Detect which cell encompasses the target text, then output its (X, Y) center coordinate. 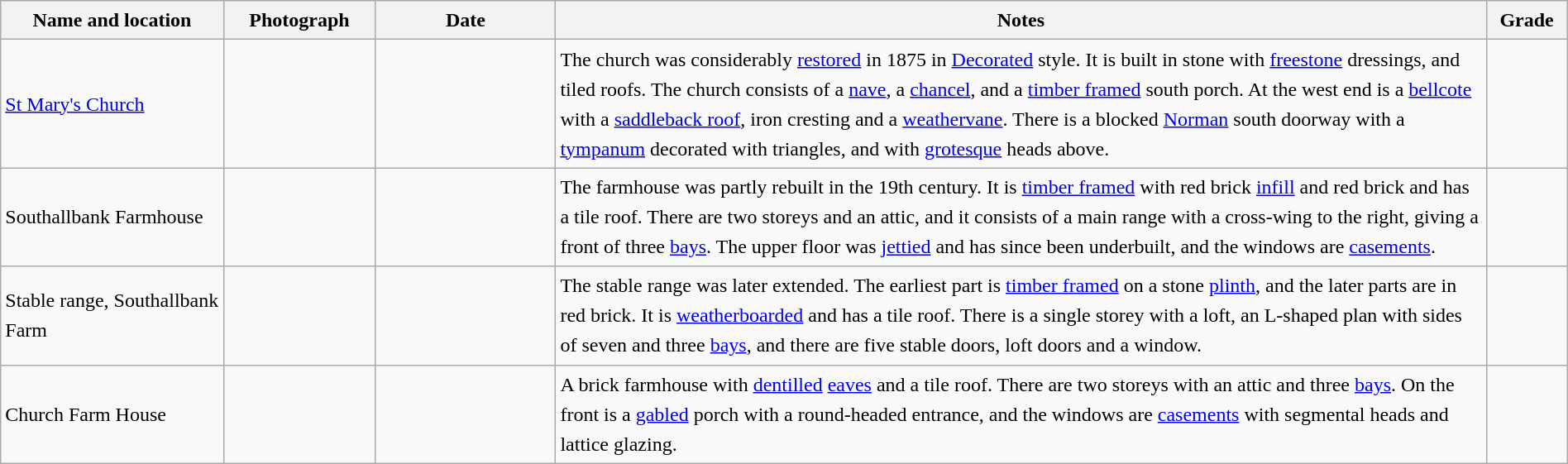
Church Farm House (112, 414)
Southallbank Farmhouse (112, 217)
Name and location (112, 20)
St Mary's Church (112, 104)
Date (466, 20)
Photograph (299, 20)
Stable range, Southallbank Farm (112, 316)
Grade (1527, 20)
Notes (1021, 20)
